Output the (x, y) coordinate of the center of the cell containing the given text.  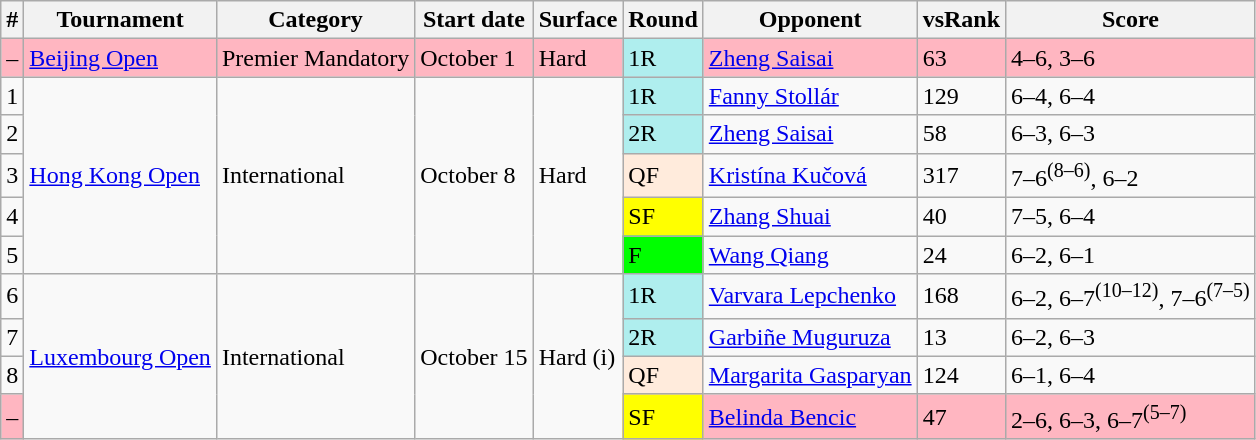
3 (12, 176)
Category (315, 20)
8 (12, 375)
Tournament (120, 20)
5 (12, 255)
129 (961, 96)
Belinda Bencic (810, 416)
6–3, 6–3 (1131, 134)
124 (961, 375)
6 (12, 296)
Fanny Stollár (810, 96)
58 (961, 134)
40 (961, 217)
Zhang Shuai (810, 217)
# (12, 20)
F (663, 255)
13 (961, 337)
Surface (578, 20)
Margarita Gasparyan (810, 375)
Start date (474, 20)
Garbiñe Muguruza (810, 337)
Round (663, 20)
Luxembourg Open (120, 356)
24 (961, 255)
vsRank (961, 20)
Kristína Kučová (810, 176)
317 (961, 176)
1 (12, 96)
Hong Kong Open (120, 176)
4 (12, 217)
Wang Qiang (810, 255)
4–6, 3–6 (1131, 58)
47 (961, 416)
6–4, 6–4 (1131, 96)
October 1 (474, 58)
October 15 (474, 356)
2 (12, 134)
Opponent (810, 20)
6–1, 6–4 (1131, 375)
Premier Mandatory (315, 58)
Score (1131, 20)
63 (961, 58)
7 (12, 337)
Hard (i) (578, 356)
Varvara Lepchenko (810, 296)
6–2, 6–7(10–12), 7–6(7–5) (1131, 296)
2–6, 6–3, 6–7(5–7) (1131, 416)
Beijing Open (120, 58)
7–5, 6–4 (1131, 217)
7–6(8–6), 6–2 (1131, 176)
6–2, 6–3 (1131, 337)
October 8 (474, 176)
168 (961, 296)
6–2, 6–1 (1131, 255)
